Output the (x, y) coordinate of the center of the cell containing the given text.  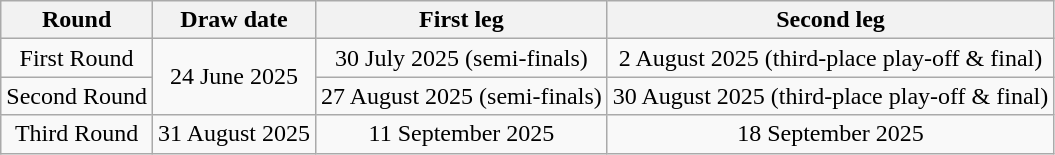
30 August 2025 (third-place play-off & final) (830, 96)
First leg (462, 20)
24 June 2025 (234, 77)
Second Round (77, 96)
2 August 2025 (third-place play-off & final) (830, 58)
Draw date (234, 20)
18 September 2025 (830, 134)
Third Round (77, 134)
27 August 2025 (semi-finals) (462, 96)
11 September 2025 (462, 134)
Second leg (830, 20)
31 August 2025 (234, 134)
Round (77, 20)
30 July 2025 (semi-finals) (462, 58)
First Round (77, 58)
